Return the [X, Y] coordinate for the center point of the cell that contains the specified text.  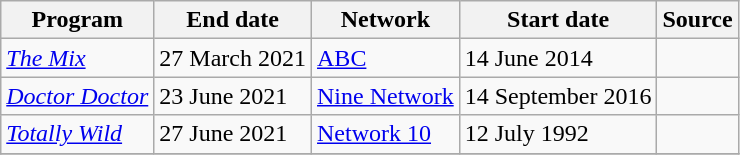
Totally Wild [78, 134]
Start date [558, 20]
14 June 2014 [558, 58]
Program [78, 20]
12 July 1992 [558, 134]
ABC [386, 58]
Nine Network [386, 96]
Network 10 [386, 134]
27 June 2021 [233, 134]
Network [386, 20]
End date [233, 20]
23 June 2021 [233, 96]
27 March 2021 [233, 58]
Source [698, 20]
The Mix [78, 58]
14 September 2016 [558, 96]
Doctor Doctor [78, 96]
